Return [x, y] of the center of cell containing provided text 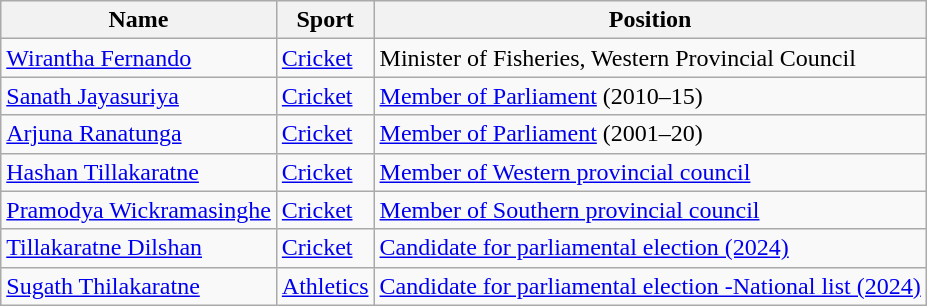
Member of Southern provincial council [650, 210]
Sport [325, 20]
Hashan Tillakaratne [139, 172]
Position [650, 20]
Name [139, 20]
Tillakaratne Dilshan [139, 248]
Athletics [325, 286]
Sugath Thilakaratne [139, 286]
Sanath Jayasuriya [139, 96]
Member of Western provincial council [650, 172]
Member of Parliament (2010–15) [650, 96]
Wirantha Fernando [139, 58]
Pramodya Wickramasinghe [139, 210]
Arjuna Ranatunga [139, 134]
Candidate for parliamental election (2024) [650, 248]
Minister of Fisheries, Western Provincial Council [650, 58]
Member of Parliament (2001–20) [650, 134]
Candidate for parliamental election -National list (2024) [650, 286]
